Extract the [X, Y] coordinate from the center of the cell holding the provided text.  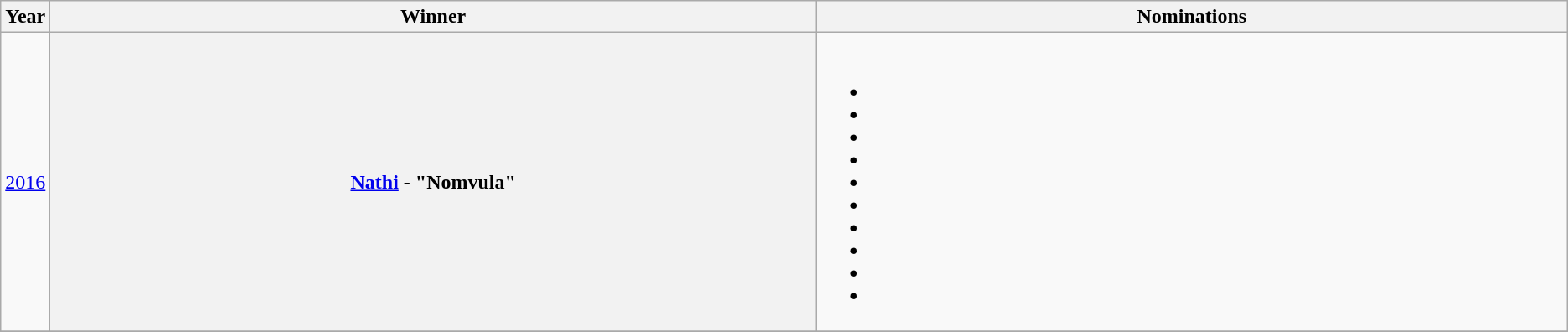
2016 [25, 182]
Nominations [1193, 17]
Nathi - "Nomvula" [434, 182]
Year [25, 17]
Winner [434, 17]
